Locate the cell with the specified text and output its [X, Y] center coordinate. 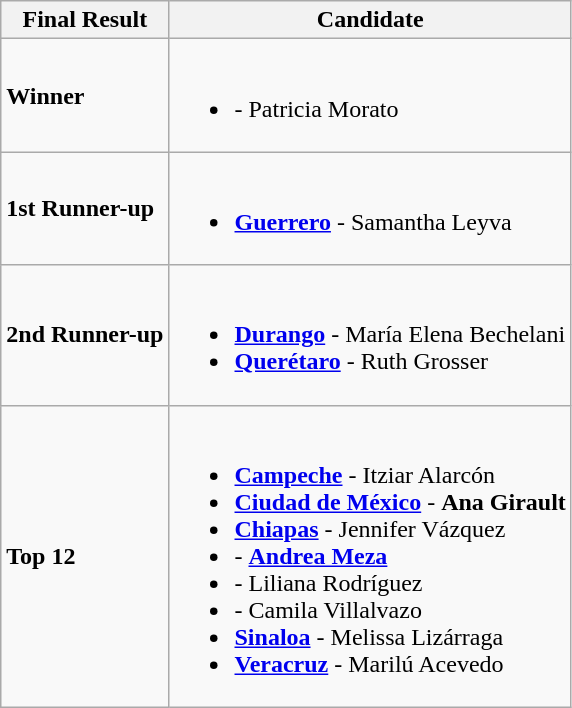
1st Runner-up [85, 208]
Final Result [85, 20]
Durango - María Elena Bechelani Querétaro - Ruth Grosser [370, 335]
Winner [85, 96]
Top 12 [85, 556]
2nd Runner-up [85, 335]
Guerrero - Samantha Leyva [370, 208]
- Patricia Morato [370, 96]
Candidate [370, 20]
